Scan for the cell matching the given text and deliver its (x, y) coordinate at center. 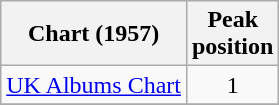
Chart (1957) (94, 34)
1 (232, 85)
Peakposition (232, 34)
UK Albums Chart (94, 85)
